Determine the [x, y] coordinate at the center of the cell enclosing the given text.  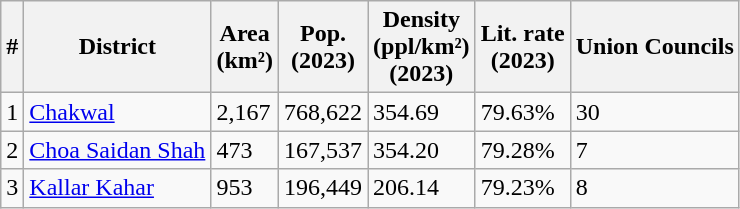
2 [12, 150]
354.69 [422, 112]
8 [654, 188]
3 [12, 188]
79.28% [522, 150]
Union Councils [654, 47]
79.63% [522, 112]
Choa Saidan Shah [118, 150]
2,167 [245, 112]
Area(km²) [245, 47]
167,537 [322, 150]
354.20 [422, 150]
79.23% [522, 188]
Pop.(2023) [322, 47]
1 [12, 112]
District [118, 47]
196,449 [322, 188]
# [12, 47]
206.14 [422, 188]
Chakwal [118, 112]
953 [245, 188]
Density(ppl/km²)(2023) [422, 47]
7 [654, 150]
Lit. rate(2023) [522, 47]
Kallar Kahar [118, 188]
30 [654, 112]
473 [245, 150]
768,622 [322, 112]
